Locate the cell with the specified text and output its (x, y) center coordinate. 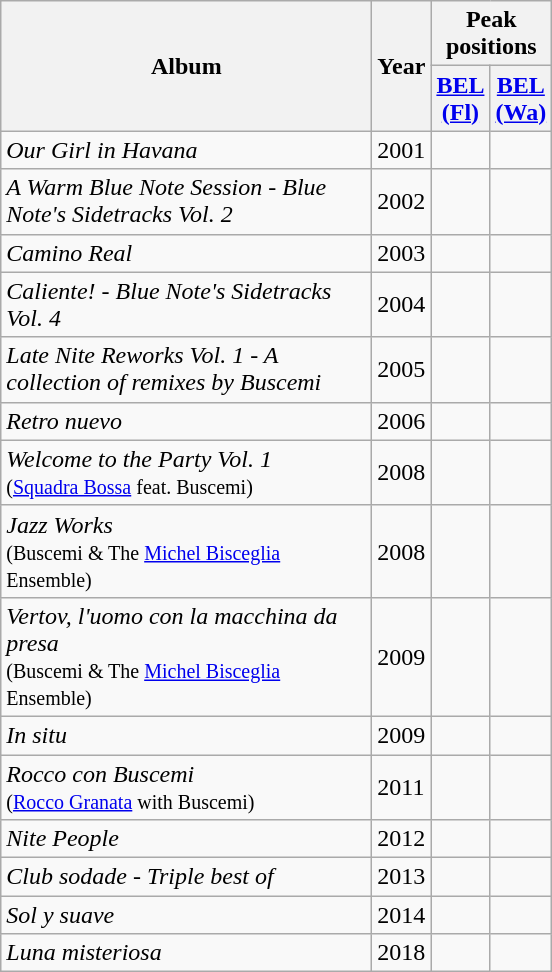
2003 (402, 253)
Rocco con Buscemi (Rocco Granata with Buscemi) (186, 786)
2005 (402, 370)
A Warm Blue Note Session - Blue Note's Sidetracks Vol. 2 (186, 202)
Club sodade - Triple best of (186, 877)
Album (186, 66)
In situ (186, 735)
Jazz Works (Buscemi & The Michel Bisceglia Ensemble) (186, 551)
Year (402, 66)
Peak positions (492, 34)
Luna misteriosa (186, 953)
2006 (402, 421)
Welcome to the Party Vol. 1 (Squadra Bossa feat. Buscemi) (186, 472)
Caliente! - Blue Note's Sidetracks Vol. 4 (186, 304)
2013 (402, 877)
Camino Real (186, 253)
Nite People (186, 839)
Late Nite Reworks Vol. 1 - A collection of remixes by Buscemi (186, 370)
2012 (402, 839)
Vertov, l'uomo con la macchina da presa (Buscemi & The Michel Bisceglia Ensemble) (186, 656)
BEL(Wa) (521, 98)
Sol y suave (186, 915)
2018 (402, 953)
2011 (402, 786)
2014 (402, 915)
2004 (402, 304)
2001 (402, 150)
Our Girl in Havana (186, 150)
BEL(Fl) (460, 98)
2002 (402, 202)
Retro nuevo (186, 421)
